Capture the cell that displays the provided text and extract its [X, Y] central coordinate. 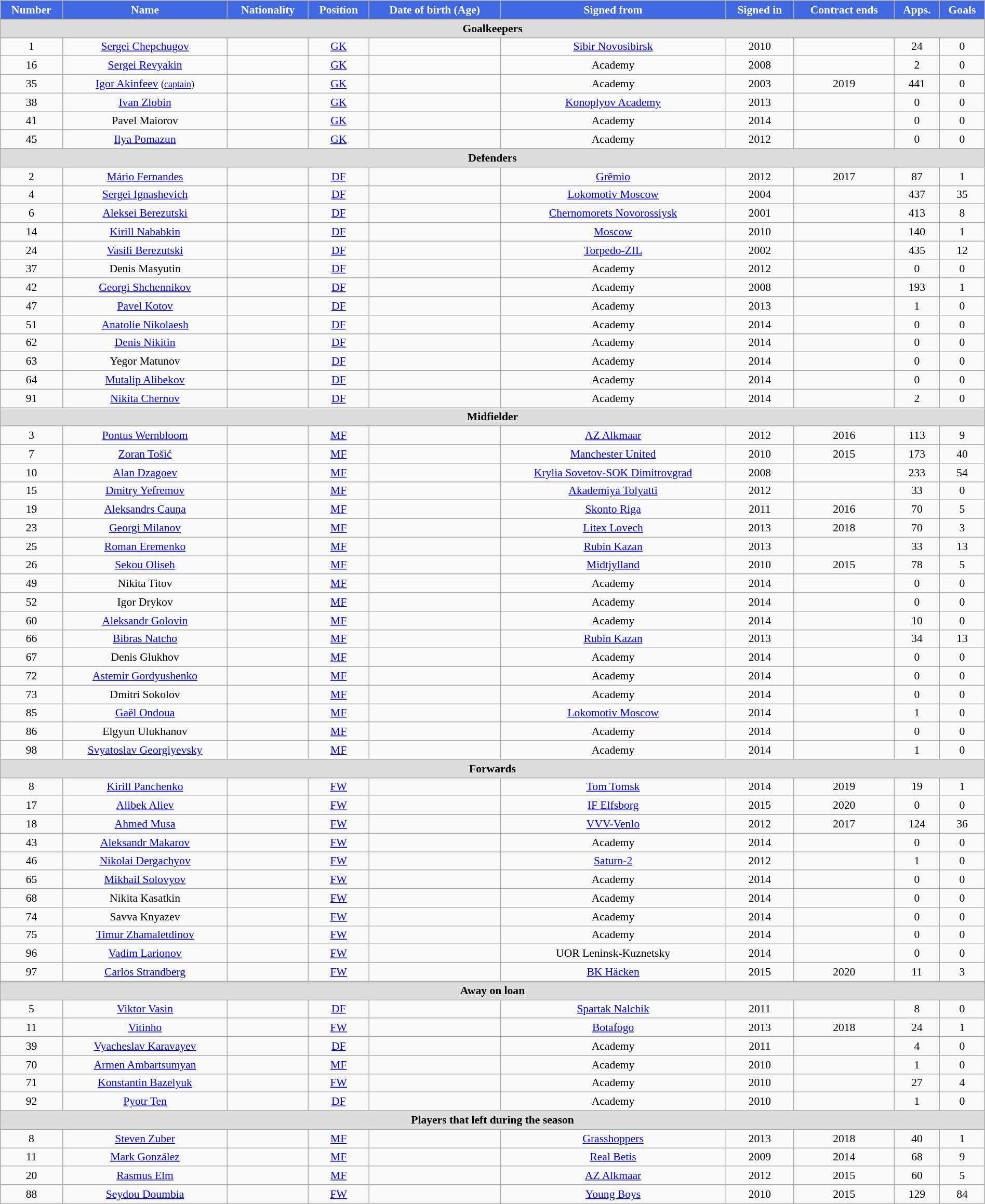
73 [31, 694]
2009 [760, 1157]
17 [31, 806]
BK Häcken [613, 972]
37 [31, 269]
2004 [760, 195]
86 [31, 732]
45 [31, 140]
Savva Knyazev [145, 917]
Konstantin Bazelyuk [145, 1083]
Konoplyov Academy [613, 102]
75 [31, 935]
233 [916, 473]
49 [31, 584]
51 [31, 325]
Steven Zuber [145, 1139]
Nikita Chernov [145, 398]
Litex Lovech [613, 528]
Nikita Titov [145, 584]
Defenders [492, 158]
Real Betis [613, 1157]
23 [31, 528]
Position [339, 10]
Tom Tomsk [613, 787]
IF Elfsborg [613, 806]
41 [31, 121]
Bibras Natcho [145, 639]
Number [31, 10]
Kirill Panchenko [145, 787]
46 [31, 861]
72 [31, 676]
193 [916, 288]
2003 [760, 84]
VVV-Venlo [613, 824]
Denis Nikitin [145, 343]
Pontus Wernbloom [145, 436]
54 [962, 473]
34 [916, 639]
Goals [962, 10]
173 [916, 454]
Moscow [613, 232]
Gaël Ondoua [145, 713]
Ahmed Musa [145, 824]
Chernomorets Novorossiysk [613, 213]
Sekou Oliseh [145, 565]
Sergei Revyakin [145, 65]
Yegor Matunov [145, 362]
Date of birth (Age) [435, 10]
27 [916, 1083]
Kirill Nababkin [145, 232]
Vadim Larionov [145, 954]
Away on loan [492, 991]
47 [31, 306]
413 [916, 213]
62 [31, 343]
Dmitry Yefremov [145, 491]
26 [31, 565]
140 [916, 232]
Grêmio [613, 177]
Zoran Tošić [145, 454]
98 [31, 750]
Timur Zhamaletdinov [145, 935]
97 [31, 972]
Skonto Riga [613, 510]
74 [31, 917]
20 [31, 1176]
Pyotr Ten [145, 1102]
2002 [760, 250]
Vitinho [145, 1028]
Mikhail Solovyov [145, 880]
Georgi Milanov [145, 528]
435 [916, 250]
Vasili Berezutski [145, 250]
Forwards [492, 769]
Krylia Sovetov-SOK Dimitrovgrad [613, 473]
Denis Glukhov [145, 658]
14 [31, 232]
Carlos Strandberg [145, 972]
66 [31, 639]
Midfielder [492, 417]
Alan Dzagoev [145, 473]
Igor Akinfeev (captain) [145, 84]
UOR Leninsk-Kuznetsky [613, 954]
Sergei Ignashevich [145, 195]
Mutalip Alibekov [145, 380]
Dmitri Sokolov [145, 694]
Igor Drykov [145, 602]
Nikita Kasatkin [145, 898]
Alibek Aliev [145, 806]
42 [31, 288]
Aleksandrs Cauņa [145, 510]
71 [31, 1083]
52 [31, 602]
15 [31, 491]
Midtjylland [613, 565]
Ilya Pomazun [145, 140]
Rasmus Elm [145, 1176]
Pavel Maiorov [145, 121]
Players that left during the season [492, 1120]
Aleksandr Makarov [145, 842]
92 [31, 1102]
441 [916, 84]
Apps. [916, 10]
Aleksei Berezutski [145, 213]
Signed in [760, 10]
12 [962, 250]
Roman Eremenko [145, 546]
Manchester United [613, 454]
39 [31, 1046]
87 [916, 177]
64 [31, 380]
38 [31, 102]
Armen Ambartsumyan [145, 1065]
Aleksandr Golovin [145, 621]
Botafogo [613, 1028]
16 [31, 65]
Astemir Gordyushenko [145, 676]
2001 [760, 213]
Akademiya Tolyatti [613, 491]
Svyatoslav Georgiyevsky [145, 750]
65 [31, 880]
Sergei Chepchugov [145, 47]
Vyacheslav Karavayev [145, 1046]
Sibir Novosibirsk [613, 47]
43 [31, 842]
Denis Masyutin [145, 269]
36 [962, 824]
88 [31, 1194]
Contract ends [844, 10]
Grasshoppers [613, 1139]
6 [31, 213]
Signed from [613, 10]
Name [145, 10]
113 [916, 436]
18 [31, 824]
124 [916, 824]
Spartak Nalchik [613, 1009]
Pavel Kotov [145, 306]
Nationality [268, 10]
Saturn-2 [613, 861]
78 [916, 565]
67 [31, 658]
129 [916, 1194]
Mark González [145, 1157]
Nikolai Dergachyov [145, 861]
Ivan Zlobin [145, 102]
Elgyun Ulukhanov [145, 732]
96 [31, 954]
84 [962, 1194]
63 [31, 362]
85 [31, 713]
Goalkeepers [492, 29]
Mário Fernandes [145, 177]
Georgi Shchennikov [145, 288]
Seydou Doumbia [145, 1194]
Young Boys [613, 1194]
Viktor Vasin [145, 1009]
437 [916, 195]
Torpedo-ZIL [613, 250]
91 [31, 398]
7 [31, 454]
Anatolie Nikolaesh [145, 325]
25 [31, 546]
